Detect which cell encompasses the target text, then output its [x, y] center coordinate. 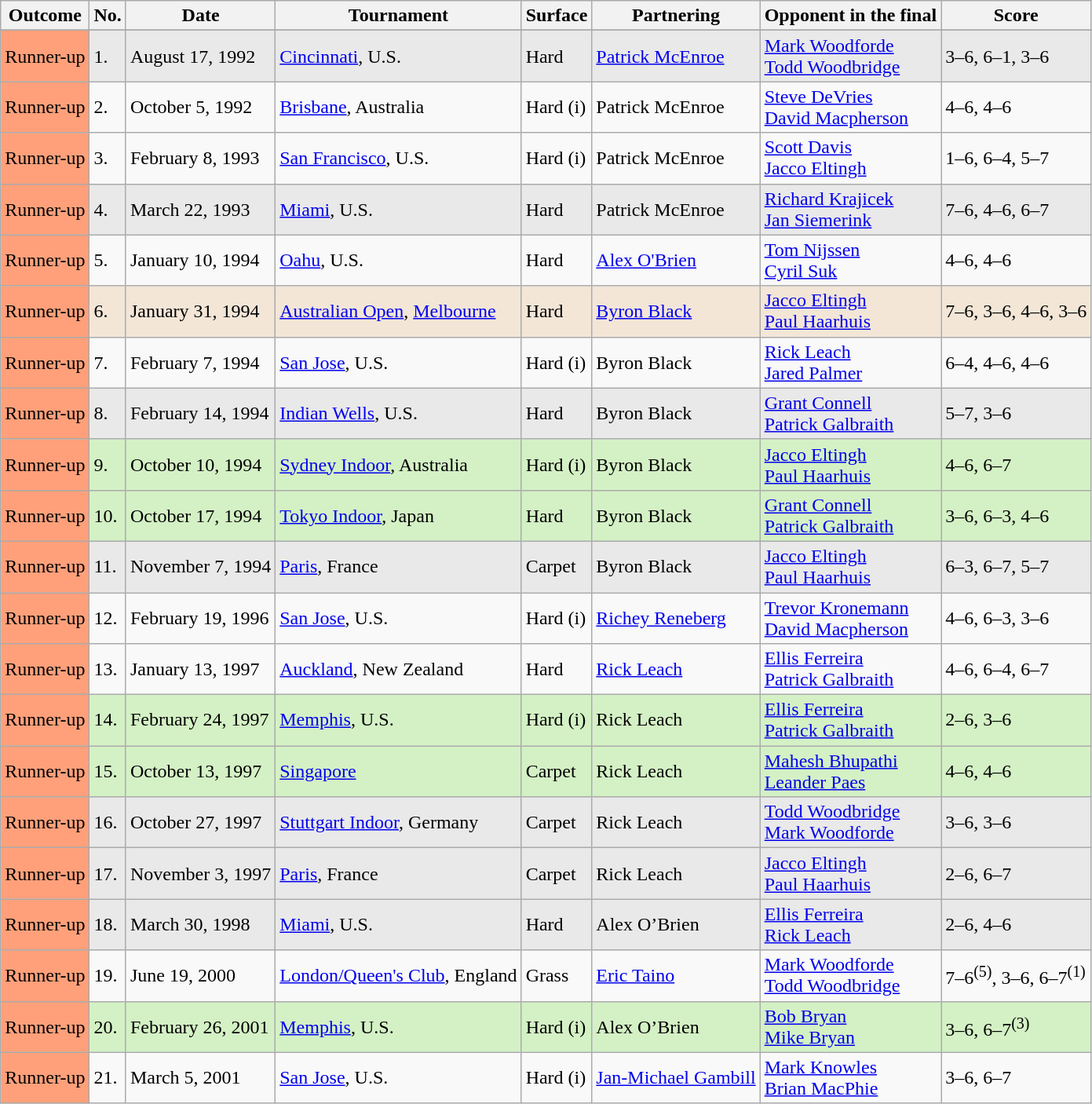
3–6, 6–7(3) [1016, 1027]
Todd Woodbridge Mark Woodforde [850, 823]
February 8, 1993 [200, 159]
Scott Davis Jacco Eltingh [850, 159]
Steve DeVries David Macpherson [850, 107]
4–6, 6–7 [1016, 465]
October 10, 1994 [200, 465]
Stuttgart Indoor, Germany [399, 823]
January 10, 1994 [200, 261]
October 13, 1997 [200, 771]
Score [1016, 16]
Brisbane, Australia [399, 107]
Jan-Michael Gambill [676, 1077]
Rick Leach Jared Palmer [850, 363]
1–6, 6–4, 5–7 [1016, 159]
15. [108, 771]
4–6, 6–4, 6–7 [1016, 669]
October 5, 1992 [200, 107]
Auckland, New Zealand [399, 669]
Tom Nijssen Cyril Suk [850, 261]
7–6, 3–6, 4–6, 3–6 [1016, 311]
November 3, 1997 [200, 873]
3–6, 6–1, 3–6 [1016, 57]
January 13, 1997 [200, 669]
14. [108, 721]
Eric Taino [676, 975]
February 7, 1994 [200, 363]
3–6, 6–7 [1016, 1077]
March 22, 1993 [200, 209]
February 24, 1997 [200, 721]
Tournament [399, 16]
21. [108, 1077]
11. [108, 567]
Opponent in the final [850, 16]
13. [108, 669]
London/Queen's Club, England [399, 975]
4–6, 6–3, 3–6 [1016, 617]
12. [108, 617]
San Francisco, U.S. [399, 159]
October 17, 1994 [200, 515]
Bob Bryan Mike Bryan [850, 1027]
7–6, 4–6, 6–7 [1016, 209]
August 17, 1992 [200, 57]
17. [108, 873]
16. [108, 823]
No. [108, 16]
Mahesh Bhupathi Leander Paes [850, 771]
7–6(5), 3–6, 6–7(1) [1016, 975]
Partnering [676, 16]
19. [108, 975]
March 5, 2001 [200, 1077]
Richey Reneberg [676, 617]
January 31, 1994 [200, 311]
Richard Krajicek Jan Siemerink [850, 209]
5. [108, 261]
1. [108, 57]
Ellis Ferreira Rick Leach [850, 925]
February 19, 1996 [200, 617]
Outcome [46, 16]
Singapore [399, 771]
5–7, 3–6 [1016, 413]
June 19, 2000 [200, 975]
Sydney Indoor, Australia [399, 465]
Cincinnati, U.S. [399, 57]
6. [108, 311]
Date [200, 16]
February 26, 2001 [200, 1027]
2. [108, 107]
2–6, 3–6 [1016, 721]
Trevor Kronemann David Macpherson [850, 617]
3–6, 3–6 [1016, 823]
Indian Wells, U.S. [399, 413]
9. [108, 465]
Australian Open, Melbourne [399, 311]
October 27, 1997 [200, 823]
November 7, 1994 [200, 567]
6–4, 4–6, 4–6 [1016, 363]
Mark Knowles Brian MacPhie [850, 1077]
8. [108, 413]
18. [108, 925]
2–6, 4–6 [1016, 925]
Tokyo Indoor, Japan [399, 515]
Alex O'Brien [676, 261]
2–6, 6–7 [1016, 873]
March 30, 1998 [200, 925]
4. [108, 209]
Surface [557, 16]
3. [108, 159]
Oahu, U.S. [399, 261]
7. [108, 363]
Grass [557, 975]
10. [108, 515]
20. [108, 1027]
3–6, 6–3, 4–6 [1016, 515]
6–3, 6–7, 5–7 [1016, 567]
February 14, 1994 [200, 413]
